Return (x, y) of the center of cell containing provided text 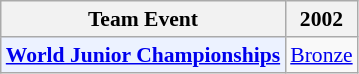
Team Event (143, 19)
World Junior Championships (143, 55)
Bronze (321, 55)
2002 (321, 19)
